Return (x, y) of the center of cell containing provided text 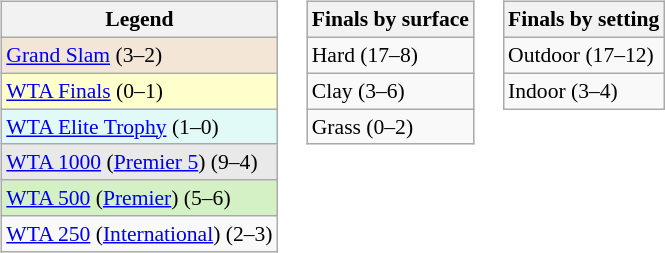
WTA 1000 (Premier 5) (9–4) (139, 162)
WTA Finals (0–1) (139, 91)
WTA Elite Trophy (1–0) (139, 127)
WTA 500 (Premier) (5–6) (139, 198)
Finals by setting (584, 20)
Grass (0–2) (390, 127)
Indoor (3–4) (584, 91)
Finals by surface (390, 20)
WTA 250 (International) (2–3) (139, 234)
Grand Slam (3–2) (139, 55)
Clay (3–6) (390, 91)
Legend (139, 20)
Hard (17–8) (390, 55)
Outdoor (17–12) (584, 55)
